Determine the (x, y) coordinate at the center of the cell enclosing the given text.  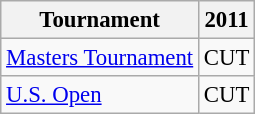
U.S. Open (100, 95)
Tournament (100, 20)
Masters Tournament (100, 58)
2011 (227, 20)
